Return the [x, y] coordinate for the center point of the cell that contains the specified text.  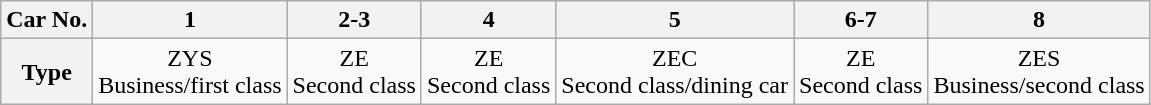
6-7 [861, 20]
ZESBusiness/second class [1039, 72]
2-3 [354, 20]
ZECSecond class/dining car [675, 72]
1 [190, 20]
Car No. [47, 20]
ZYSBusiness/first class [190, 72]
Type [47, 72]
5 [675, 20]
4 [488, 20]
8 [1039, 20]
